Detect which cell encompasses the target text, then output its (X, Y) center coordinate. 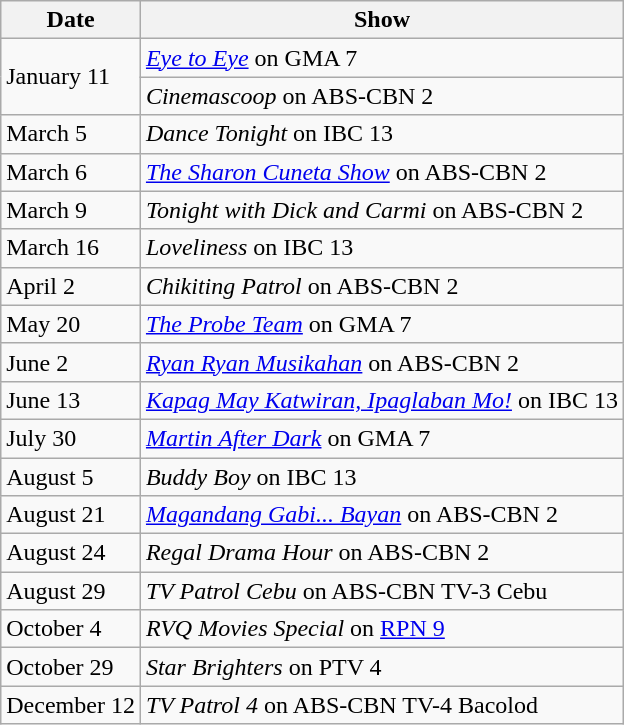
June 13 (71, 400)
August 24 (71, 553)
Date (71, 20)
August 21 (71, 515)
Buddy Boy on IBC 13 (382, 477)
July 30 (71, 438)
December 12 (71, 705)
March 5 (71, 134)
March 9 (71, 210)
August 29 (71, 591)
Loveliness on IBC 13 (382, 248)
Ryan Ryan Musikahan on ABS-CBN 2 (382, 362)
Eye to Eye on GMA 7 (382, 58)
Show (382, 20)
January 11 (71, 77)
TV Patrol Cebu on ABS-CBN TV-3 Cebu (382, 591)
The Sharon Cuneta Show on ABS-CBN 2 (382, 172)
Tonight with Dick and Carmi on ABS-CBN 2 (382, 210)
Chikiting Patrol on ABS-CBN 2 (382, 286)
Regal Drama Hour on ABS-CBN 2 (382, 553)
March 6 (71, 172)
Dance Tonight on IBC 13 (382, 134)
Magandang Gabi... Bayan on ABS-CBN 2 (382, 515)
May 20 (71, 324)
RVQ Movies Special on RPN 9 (382, 629)
Cinemascoop on ABS-CBN 2 (382, 96)
Kapag May Katwiran, Ipaglaban Mo! on IBC 13 (382, 400)
The Probe Team on GMA 7 (382, 324)
June 2 (71, 362)
Martin After Dark on GMA 7 (382, 438)
March 16 (71, 248)
TV Patrol 4 on ABS-CBN TV-4 Bacolod (382, 705)
Star Brighters on PTV 4 (382, 667)
October 4 (71, 629)
August 5 (71, 477)
October 29 (71, 667)
April 2 (71, 286)
